Provide the [x, y] coordinate of the cell's center where the given text is located.  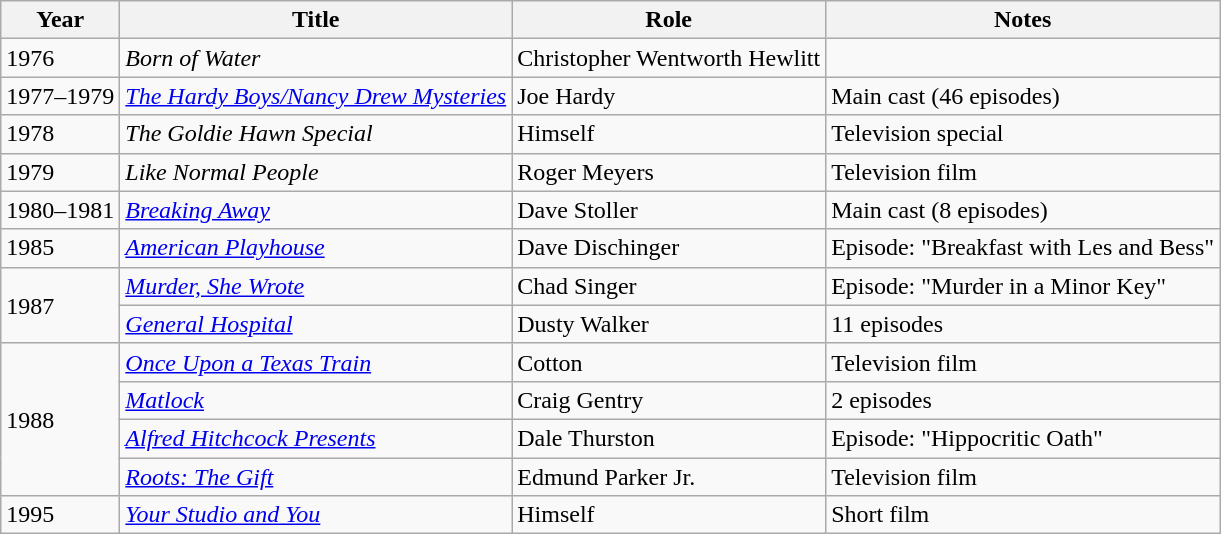
Role [669, 20]
Dave Dischinger [669, 248]
Christopher Wentworth Hewlitt [669, 58]
Like Normal People [316, 172]
2 episodes [1023, 400]
Breaking Away [316, 210]
Year [60, 20]
11 episodes [1023, 324]
Dave Stoller [669, 210]
Television special [1023, 134]
Alfred Hitchcock Presents [316, 438]
Matlock [316, 400]
Main cast (8 episodes) [1023, 210]
Once Upon a Texas Train [316, 362]
Notes [1023, 20]
American Playhouse [316, 248]
1985 [60, 248]
1976 [60, 58]
Main cast (46 episodes) [1023, 96]
Episode: "Murder in a Minor Key" [1023, 286]
General Hospital [316, 324]
1978 [60, 134]
Chad Singer [669, 286]
1979 [60, 172]
Murder, She Wrote [316, 286]
1977–1979 [60, 96]
Edmund Parker Jr. [669, 477]
Cotton [669, 362]
Joe Hardy [669, 96]
Craig Gentry [669, 400]
Short film [1023, 515]
Your Studio and You [316, 515]
Episode: "Breakfast with Les and Bess" [1023, 248]
Episode: "Hippocritic Oath" [1023, 438]
The Goldie Hawn Special [316, 134]
1980–1981 [60, 210]
The Hardy Boys/Nancy Drew Mysteries [316, 96]
1988 [60, 419]
Born of Water [316, 58]
Title [316, 20]
Dale Thurston [669, 438]
Roger Meyers [669, 172]
1987 [60, 305]
Dusty Walker [669, 324]
Roots: The Gift [316, 477]
1995 [60, 515]
